Determine the [X, Y] coordinate at the center of the cell enclosing the given text.  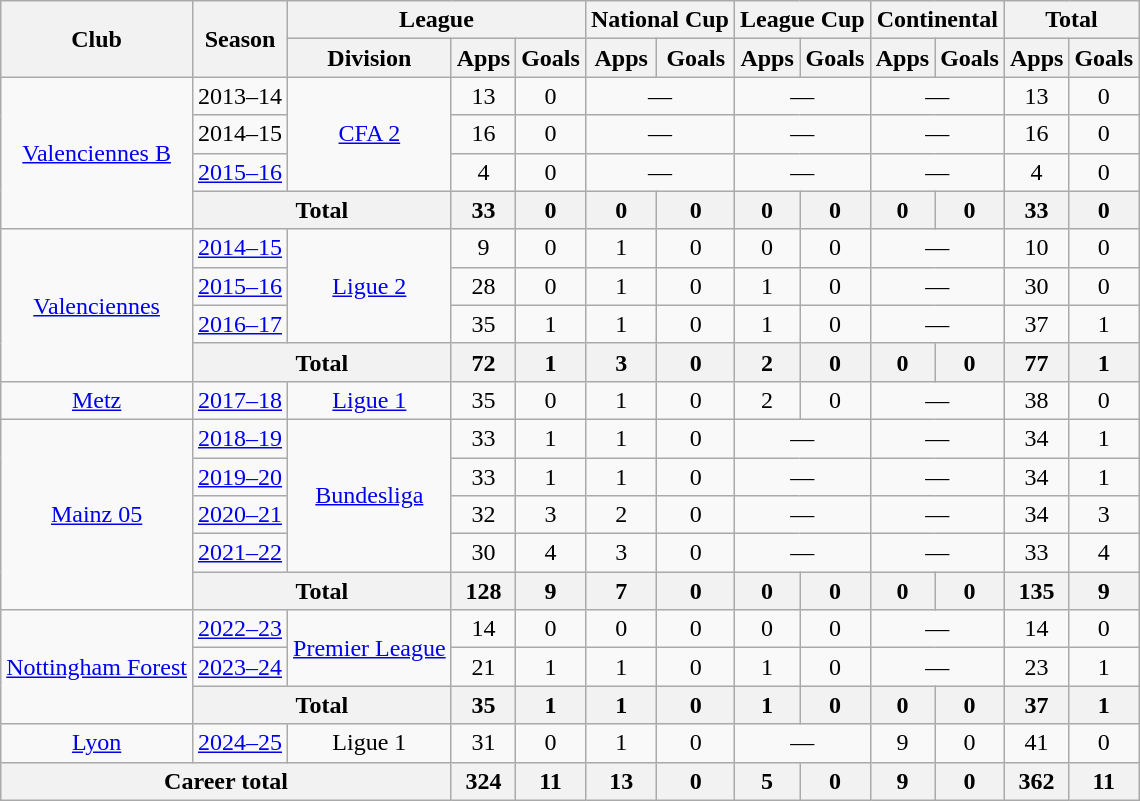
Continental [937, 20]
362 [1036, 781]
Division [370, 58]
324 [483, 781]
2020–21 [240, 515]
77 [1036, 362]
League Cup [802, 20]
Ligue 2 [370, 286]
72 [483, 362]
Valenciennes [97, 305]
38 [1036, 400]
41 [1036, 743]
Lyon [97, 743]
28 [483, 286]
2018–19 [240, 438]
2017–18 [240, 400]
2019–20 [240, 477]
2023–24 [240, 667]
10 [1036, 248]
135 [1036, 591]
Premier League [370, 648]
Club [97, 39]
Bundesliga [370, 495]
Valenciennes B [97, 153]
Career total [226, 781]
5 [766, 781]
Season [240, 39]
2016–17 [240, 324]
National Cup [660, 20]
23 [1036, 667]
2013–14 [240, 96]
7 [621, 591]
CFA 2 [370, 134]
Mainz 05 [97, 514]
2022–23 [240, 629]
Metz [97, 400]
Nottingham Forest [97, 667]
32 [483, 515]
31 [483, 743]
128 [483, 591]
21 [483, 667]
2021–22 [240, 553]
2024–25 [240, 743]
League [437, 20]
